Output the [x, y] coordinate of the center of the cell containing the given text.  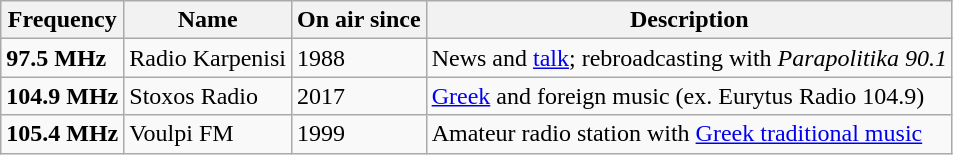
News and talk; rebroadcasting with Parapolitika 90.1 [689, 58]
Name [208, 20]
On air since [358, 20]
104.9 MHz [62, 96]
1988 [358, 58]
Radio Karpenisi [208, 58]
Voulpi FM [208, 134]
2017 [358, 96]
97.5 MHz [62, 58]
Amateur radio station with Greek traditional music [689, 134]
1999 [358, 134]
Greek and foreign music (ex. Eurytus Radio 104.9) [689, 96]
Stoxos Radio [208, 96]
Frequency [62, 20]
105.4 MHz [62, 134]
Description [689, 20]
